Detect which cell encompasses the target text, then output its [X, Y] center coordinate. 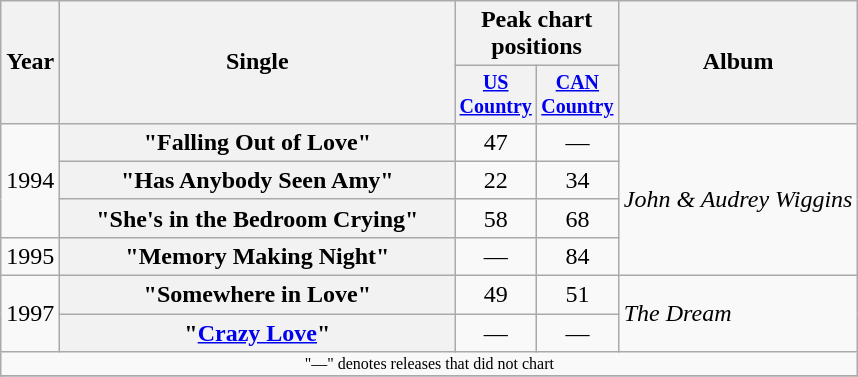
The Dream [738, 314]
Album [738, 62]
Year [30, 62]
51 [578, 295]
"Has Anybody Seen Amy" [258, 180]
Single [258, 62]
"Somewhere in Love" [258, 295]
"—" denotes releases that did not chart [430, 364]
"She's in the Bedroom Crying" [258, 218]
68 [578, 218]
22 [496, 180]
Peak chartpositions [536, 34]
58 [496, 218]
"Memory Making Night" [258, 256]
John & Audrey Wiggins [738, 199]
1997 [30, 314]
1994 [30, 180]
1995 [30, 256]
34 [578, 180]
CAN Country [578, 94]
US Country [496, 94]
"Crazy Love" [258, 333]
84 [578, 256]
47 [496, 142]
49 [496, 295]
"Falling Out of Love" [258, 142]
